Determine the [X, Y] coordinate at the center of the cell enclosing the given text.  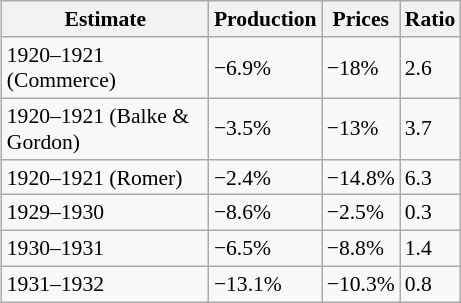
1920–1921 (Balke & Gordon) [106, 128]
Ratio [430, 19]
Prices [361, 19]
−13% [361, 128]
−14.8% [361, 177]
−18% [361, 68]
−3.5% [266, 128]
−2.4% [266, 177]
0.8 [430, 284]
−8.6% [266, 213]
0.3 [430, 213]
−8.8% [361, 248]
3.7 [430, 128]
1929–1930 [106, 213]
−2.5% [361, 213]
−6.9% [266, 68]
Production [266, 19]
2.6 [430, 68]
1920–1921 (Commerce) [106, 68]
1920–1921 (Romer) [106, 177]
−6.5% [266, 248]
−10.3% [361, 284]
−13.1% [266, 284]
Estimate [106, 19]
1930–1931 [106, 248]
1.4 [430, 248]
1931–1932 [106, 284]
6.3 [430, 177]
